Provide the [X, Y] coordinate of the cell's center where the given text is located.  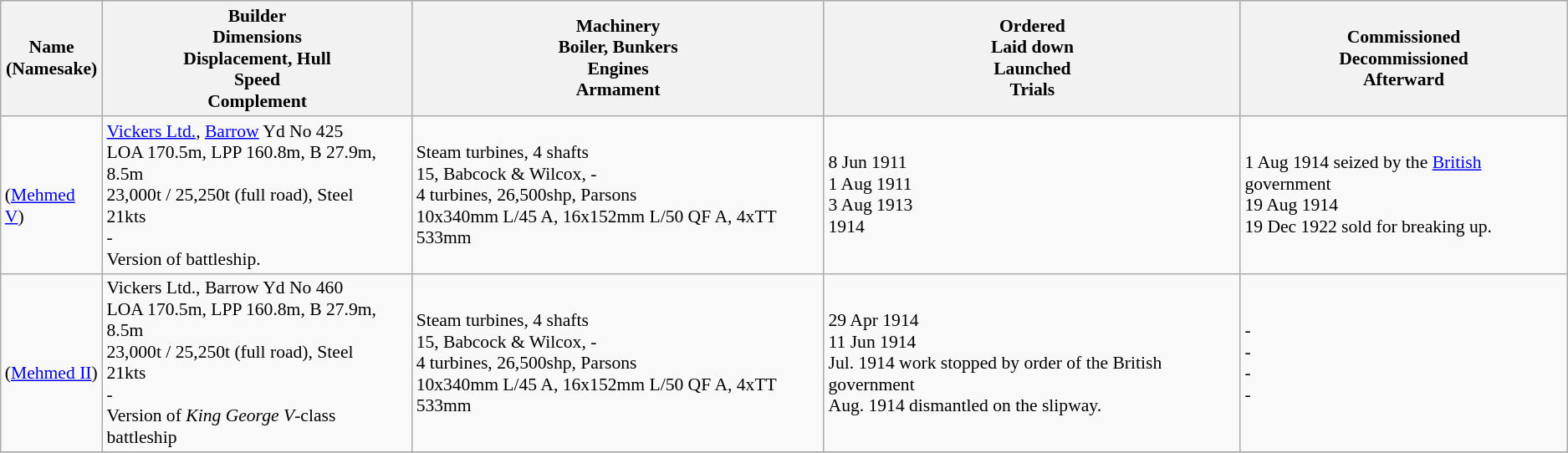
---- [1403, 363]
8 Jun 19111 Aug 19113 Aug 19131914 [1032, 196]
Name(Namesake) [52, 59]
Vickers Ltd., Barrow Yd No 425LOA 170.5m, LPP 160.8m, B 27.9m, 8.5m23,000t / 25,250t (full road), Steel21kts-Version of battleship. [257, 196]
MachineryBoiler, BunkersEnginesArmament [619, 59]
1 Aug 1914 seized by the British government19 Aug 1914 19 Dec 1922 sold for breaking up. [1403, 196]
(Mehmed V) [52, 196]
OrderedLaid downLaunchedTrials [1032, 59]
BuilderDimensionsDisplacement, HullSpeedComplement [257, 59]
(Mehmed II) [52, 363]
29 Apr 191411 Jun 1914Jul. 1914 work stopped by order of the British governmentAug. 1914 dismantled on the slipway. [1032, 363]
CommissionedDecommissionedAfterward [1403, 59]
